From the cell containing the given text, extract its center point as (X, Y) coordinate. 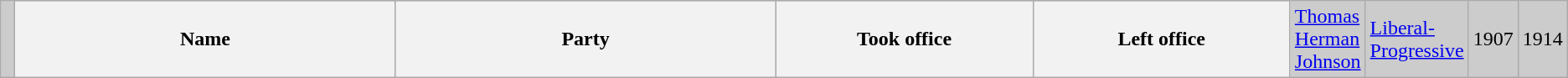
1907 (1493, 39)
Name (205, 39)
1914 (1543, 39)
Left office (1161, 39)
Party (585, 39)
Thomas Herman Johnson (1328, 39)
Took office (905, 39)
Liberal-Progressive (1417, 39)
